For the text-containing cell, return its midpoint in (X, Y) coordinate format. 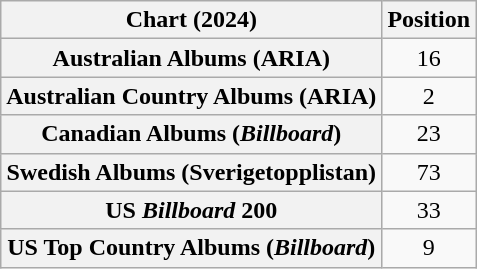
Australian Albums (ARIA) (192, 58)
33 (429, 210)
Swedish Albums (Sverigetopplistan) (192, 172)
9 (429, 248)
US Billboard 200 (192, 210)
73 (429, 172)
Chart (2024) (192, 20)
US Top Country Albums (Billboard) (192, 248)
16 (429, 58)
Position (429, 20)
2 (429, 96)
Australian Country Albums (ARIA) (192, 96)
23 (429, 134)
Canadian Albums (Billboard) (192, 134)
